Search for the cell housing the specified text and yield its [X, Y] center coordinate. 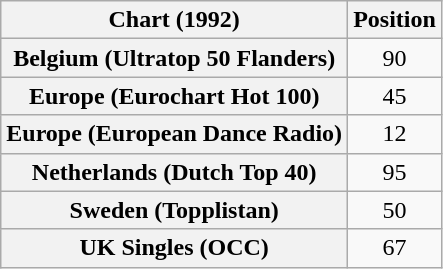
UK Singles (OCC) [174, 248]
45 [395, 96]
Sweden (Topplistan) [174, 210]
Chart (1992) [174, 20]
Europe (European Dance Radio) [174, 134]
Belgium (Ultratop 50 Flanders) [174, 58]
67 [395, 248]
Netherlands (Dutch Top 40) [174, 172]
Position [395, 20]
12 [395, 134]
Europe (Eurochart Hot 100) [174, 96]
50 [395, 210]
95 [395, 172]
90 [395, 58]
